Find where the given text appears and provide that cell's center as [x, y] coordinate. 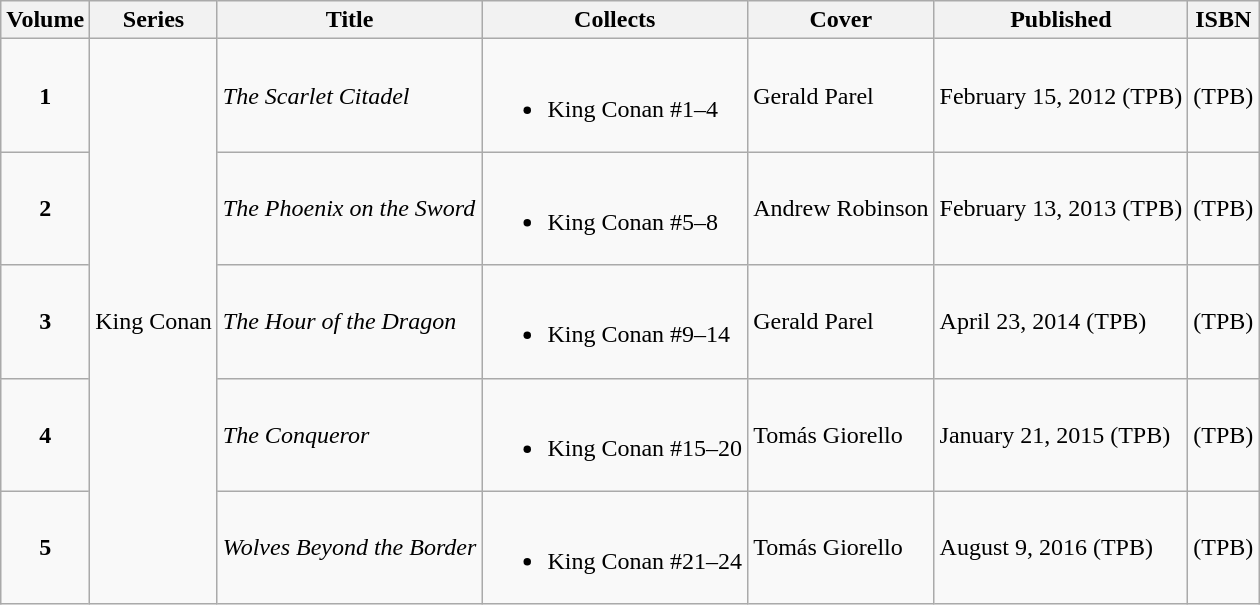
Cover [841, 20]
Wolves Beyond the Border [350, 548]
Published [1061, 20]
April 23, 2014 (TPB) [1061, 322]
Volume [46, 20]
Series [154, 20]
King Conan #1–4 [615, 96]
August 9, 2016 (TPB) [1061, 548]
5 [46, 548]
Collects [615, 20]
The Scarlet Citadel [350, 96]
1 [46, 96]
King Conan #5–8 [615, 208]
The Phoenix on the Sword [350, 208]
The Hour of the Dragon [350, 322]
King Conan #15–20 [615, 434]
January 21, 2015 (TPB) [1061, 434]
King Conan [154, 322]
ISBN [1224, 20]
King Conan #21–24 [615, 548]
The Conqueror [350, 434]
3 [46, 322]
February 13, 2013 (TPB) [1061, 208]
February 15, 2012 (TPB) [1061, 96]
4 [46, 434]
Title [350, 20]
2 [46, 208]
Andrew Robinson [841, 208]
King Conan #9–14 [615, 322]
